Determine the [x, y] coordinate at the center of the cell enclosing the given text.  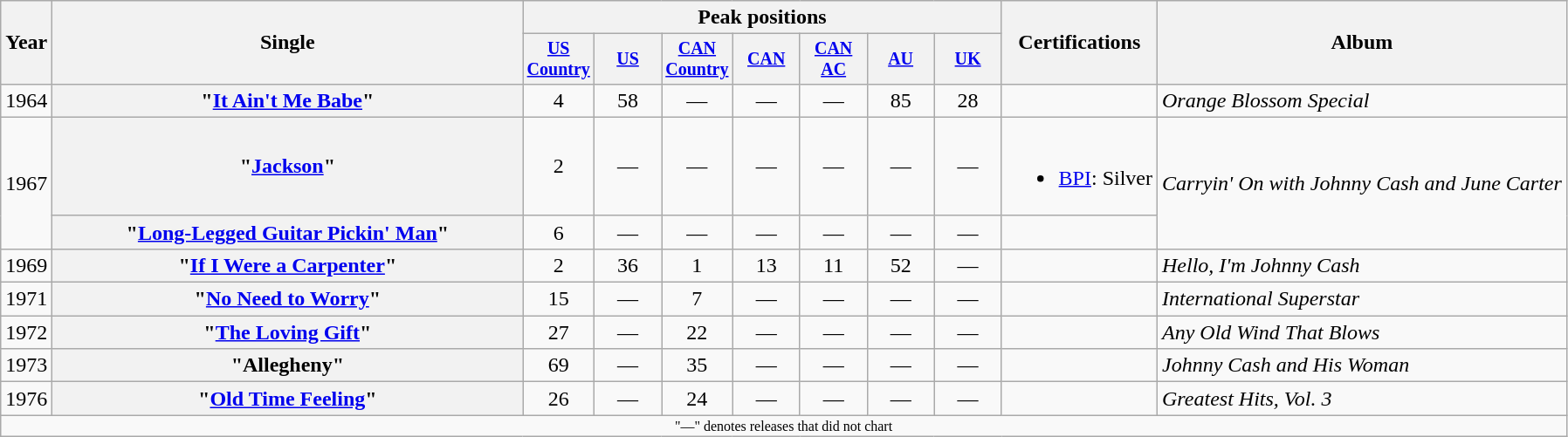
Certifications [1079, 43]
Orange Blossom Special [1362, 100]
"Old Time Feeling" [288, 399]
AU [901, 59]
BPI: Silver [1079, 166]
Any Old Wind That Blows [1362, 332]
"—" denotes releases that did not chart [784, 426]
"No Need to Worry" [288, 299]
US Country [559, 59]
Single [288, 43]
13 [767, 265]
Johnny Cash and His Woman [1362, 365]
International Superstar [1362, 299]
1969 [26, 265]
52 [901, 265]
36 [629, 265]
85 [901, 100]
Year [26, 43]
"Long-Legged Guitar Pickin' Man" [288, 232]
27 [559, 332]
4 [559, 100]
15 [559, 299]
1964 [26, 100]
"It Ain't Me Babe" [288, 100]
28 [967, 100]
CAN [767, 59]
Album [1362, 43]
CAN AC [833, 59]
7 [698, 299]
11 [833, 265]
69 [559, 365]
22 [698, 332]
"Jackson" [288, 166]
1976 [26, 399]
1973 [26, 365]
Hello, I'm Johnny Cash [1362, 265]
35 [698, 365]
UK [967, 59]
Carryin' On with Johnny Cash and June Carter [1362, 183]
"Allegheny" [288, 365]
1972 [26, 332]
1 [698, 265]
58 [629, 100]
1967 [26, 183]
24 [698, 399]
26 [559, 399]
Greatest Hits, Vol. 3 [1362, 399]
1971 [26, 299]
Peak positions [762, 17]
"If I Were a Carpenter" [288, 265]
6 [559, 232]
CAN Country [698, 59]
"The Loving Gift" [288, 332]
US [629, 59]
